Search for the cell housing the specified text and yield its (X, Y) center coordinate. 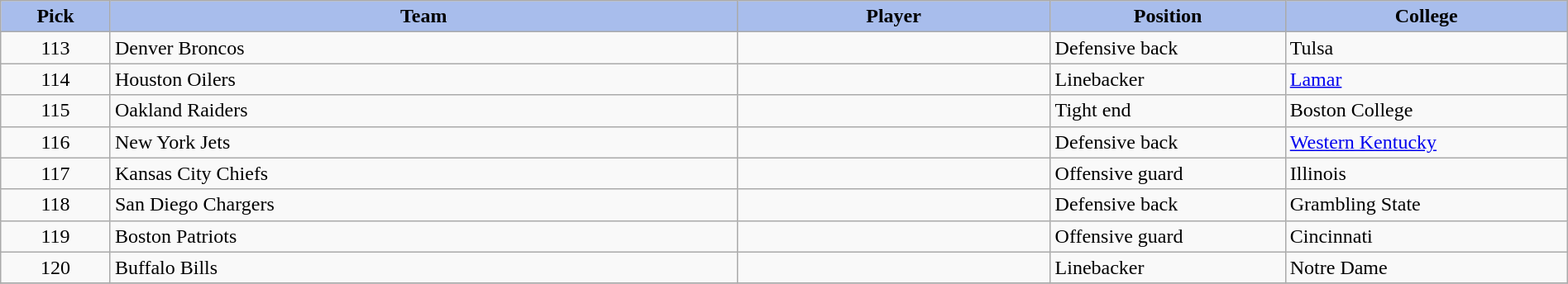
Western Kentucky (1426, 142)
118 (56, 205)
Boston College (1426, 111)
117 (56, 173)
Position (1168, 17)
Lamar (1426, 79)
Player (893, 17)
114 (56, 79)
Kansas City Chiefs (423, 173)
Houston Oilers (423, 79)
College (1426, 17)
Tight end (1168, 111)
Grambling State (1426, 205)
119 (56, 236)
Notre Dame (1426, 267)
Tulsa (1426, 48)
Cincinnati (1426, 236)
Oakland Raiders (423, 111)
116 (56, 142)
Pick (56, 17)
Illinois (1426, 173)
Buffalo Bills (423, 267)
113 (56, 48)
Team (423, 17)
115 (56, 111)
New York Jets (423, 142)
Boston Patriots (423, 236)
120 (56, 267)
Denver Broncos (423, 48)
San Diego Chargers (423, 205)
